Scan for the cell matching the given text and deliver its (x, y) coordinate at center. 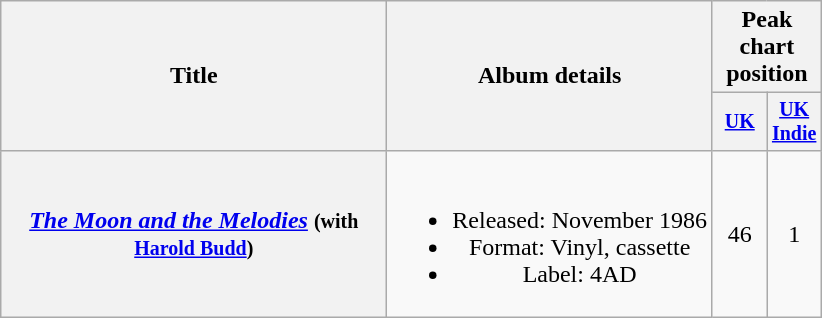
UK Indie (794, 122)
1 (794, 234)
The Moon and the Melodies (with Harold Budd) (194, 234)
UK (739, 122)
Peak chart position (766, 47)
Title (194, 76)
Released: November 1986Format: Vinyl, cassetteLabel: 4AD (550, 234)
46 (739, 234)
Album details (550, 76)
